Find where the given text appears and provide that cell's center as (X, Y) coordinate. 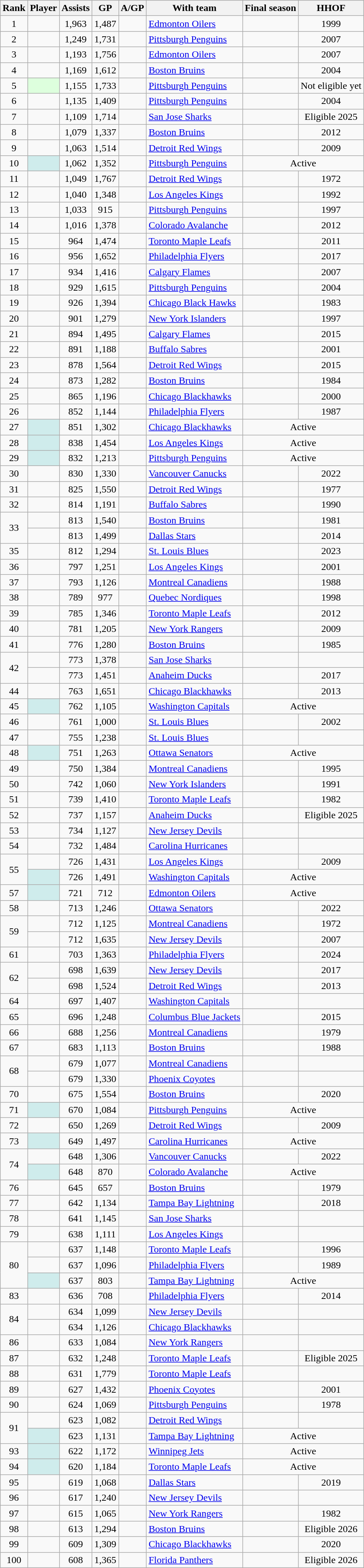
57 (14, 892)
79 (14, 1234)
609 (76, 1544)
2000 (331, 396)
1,131 (105, 1435)
54 (14, 846)
1977 (331, 489)
10 (14, 163)
696 (76, 1017)
86 (14, 1343)
894 (76, 334)
88 (14, 1374)
91 (14, 1428)
851 (76, 427)
72 (14, 1125)
1,145 (105, 1219)
1,263 (105, 753)
80 (14, 1265)
28 (14, 442)
31 (14, 489)
7 (14, 117)
5 (14, 86)
1,082 (105, 1420)
1,346 (105, 613)
20 (14, 318)
1,193 (76, 55)
1,407 (105, 1001)
1991 (331, 784)
1,000 (105, 722)
1,309 (105, 1544)
814 (76, 505)
670 (76, 1110)
1,127 (105, 830)
617 (76, 1498)
1,213 (105, 458)
1,062 (76, 163)
1,251 (105, 567)
1,409 (105, 101)
66 (14, 1032)
761 (76, 722)
1996 (331, 1250)
35 (14, 551)
73 (14, 1141)
Columbus Blue Jackets (194, 1017)
1,474 (105, 241)
675 (76, 1094)
84 (14, 1319)
624 (76, 1405)
Rank (14, 8)
1,499 (105, 536)
934 (76, 272)
76 (14, 1188)
803 (105, 1281)
688 (76, 1032)
915 (105, 210)
55 (14, 869)
47 (14, 738)
1,155 (76, 86)
87 (14, 1358)
1992 (331, 194)
1,134 (105, 1203)
22 (14, 349)
1,065 (105, 1513)
2002 (331, 722)
1,487 (105, 24)
1984 (331, 380)
62 (14, 978)
852 (76, 411)
1,099 (105, 1312)
631 (76, 1374)
Player (44, 8)
838 (76, 442)
708 (105, 1296)
40 (14, 629)
1,109 (76, 117)
33 (14, 528)
1,302 (105, 427)
67 (14, 1048)
Final season (270, 8)
1990 (331, 505)
1,639 (105, 970)
891 (76, 349)
1989 (331, 1265)
96 (14, 1498)
636 (76, 1296)
713 (76, 908)
97 (14, 1513)
1998 (331, 598)
93 (14, 1451)
1,188 (105, 349)
90 (14, 1405)
926 (76, 303)
1983 (331, 303)
98 (14, 1529)
9 (14, 148)
1,451 (105, 675)
Florida Panthers (194, 1560)
1,016 (76, 225)
16 (14, 256)
15 (14, 241)
49 (14, 769)
1,779 (105, 1374)
1,635 (105, 939)
641 (76, 1219)
27 (14, 427)
1,113 (105, 1048)
878 (76, 365)
1,157 (105, 815)
GP (105, 8)
53 (14, 830)
632 (76, 1358)
99 (14, 1544)
1,652 (105, 256)
825 (76, 489)
776 (76, 644)
Chicago Black Hawks (194, 303)
1,172 (105, 1451)
830 (76, 474)
1,484 (105, 846)
615 (76, 1513)
1,416 (105, 272)
1,651 (105, 691)
1,384 (105, 769)
61 (14, 955)
1,246 (105, 908)
645 (76, 1188)
8 (14, 132)
1,550 (105, 489)
737 (76, 815)
870 (105, 1172)
873 (76, 380)
21 (14, 334)
633 (76, 1343)
1,077 (105, 1063)
608 (76, 1560)
763 (76, 691)
1 (14, 24)
1,767 (105, 179)
1,540 (105, 520)
A/GP (132, 8)
100 (14, 1560)
12 (14, 194)
65 (14, 1017)
977 (105, 598)
1,337 (105, 132)
36 (14, 567)
37 (14, 582)
6 (14, 101)
1981 (331, 520)
23 (14, 365)
50 (14, 784)
HHOF (331, 8)
83 (14, 1296)
1,431 (105, 861)
649 (76, 1141)
13 (14, 210)
95 (14, 1482)
71 (14, 1110)
58 (14, 908)
64 (14, 1001)
638 (76, 1234)
812 (76, 551)
755 (76, 738)
1,040 (76, 194)
1,279 (105, 318)
4 (14, 70)
721 (76, 892)
41 (14, 644)
29 (14, 458)
1,612 (105, 70)
1,205 (105, 629)
1,069 (105, 1405)
1,105 (105, 707)
622 (76, 1451)
865 (76, 396)
762 (76, 707)
1,111 (105, 1234)
1978 (331, 1405)
26 (14, 411)
1,491 (105, 877)
956 (76, 256)
39 (14, 613)
59 (14, 931)
1995 (331, 769)
1,394 (105, 303)
1,432 (105, 1389)
52 (14, 815)
1,454 (105, 442)
25 (14, 396)
650 (76, 1125)
14 (14, 225)
1,068 (105, 1482)
1,348 (105, 194)
32 (14, 505)
78 (14, 1219)
30 (14, 474)
1,306 (105, 1156)
750 (76, 769)
Assists (76, 8)
1,554 (105, 1094)
1,184 (105, 1467)
929 (76, 287)
1,033 (76, 210)
46 (14, 722)
1,756 (105, 55)
1,564 (105, 365)
17 (14, 272)
3 (14, 55)
74 (14, 1164)
793 (76, 582)
1,256 (105, 1032)
Not eligible yet (331, 86)
642 (76, 1203)
1,238 (105, 738)
68 (14, 1071)
11 (14, 179)
703 (76, 955)
1,096 (105, 1265)
789 (76, 598)
1,125 (105, 923)
785 (76, 613)
38 (14, 598)
1,063 (76, 148)
619 (76, 1482)
1,144 (105, 411)
42 (14, 667)
1985 (331, 644)
2 (14, 39)
1,049 (76, 179)
1,060 (105, 784)
1,410 (105, 799)
44 (14, 691)
With team (194, 8)
1,240 (105, 1498)
1987 (331, 411)
620 (76, 1467)
Winnipeg Jets (194, 1451)
1,282 (105, 380)
1,169 (76, 70)
832 (76, 458)
18 (14, 287)
1,135 (76, 101)
1,733 (105, 86)
1,963 (76, 24)
89 (14, 1389)
697 (76, 1001)
1,352 (105, 163)
1,363 (105, 955)
2011 (331, 241)
901 (76, 318)
1,365 (105, 1560)
751 (76, 753)
1,495 (105, 334)
1,497 (105, 1141)
739 (76, 799)
94 (14, 1467)
19 (14, 303)
742 (76, 784)
1999 (331, 24)
797 (76, 567)
964 (76, 241)
70 (14, 1094)
1,196 (105, 396)
732 (76, 846)
24 (14, 380)
781 (76, 629)
1,524 (105, 986)
45 (14, 707)
1,269 (105, 1125)
1,280 (105, 644)
2023 (331, 551)
1,191 (105, 505)
77 (14, 1203)
1,148 (105, 1250)
1,079 (76, 132)
2018 (331, 1203)
734 (76, 830)
1,615 (105, 287)
627 (76, 1389)
2019 (331, 1482)
51 (14, 799)
1,514 (105, 148)
48 (14, 753)
Quebec Nordiques (194, 598)
1,714 (105, 117)
2024 (331, 955)
1,249 (76, 39)
657 (105, 1188)
683 (76, 1048)
613 (76, 1529)
1,731 (105, 39)
